Output the [X, Y] coordinate of the center of the cell containing the given text.  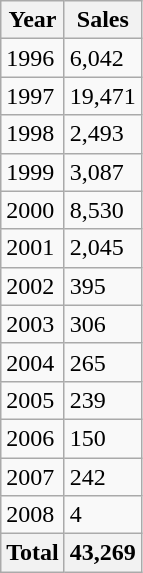
Total [33, 553]
265 [102, 362]
2005 [33, 400]
395 [102, 286]
150 [102, 438]
2004 [33, 362]
2003 [33, 324]
Year [33, 20]
2000 [33, 210]
1999 [33, 172]
19,471 [102, 96]
2006 [33, 438]
239 [102, 400]
4 [102, 515]
2001 [33, 248]
43,269 [102, 553]
2,493 [102, 134]
2007 [33, 477]
2,045 [102, 248]
242 [102, 477]
2008 [33, 515]
1998 [33, 134]
3,087 [102, 172]
306 [102, 324]
Sales [102, 20]
2002 [33, 286]
1997 [33, 96]
8,530 [102, 210]
1996 [33, 58]
6,042 [102, 58]
